Determine the (x, y) coordinate at the center of the cell enclosing the given text.  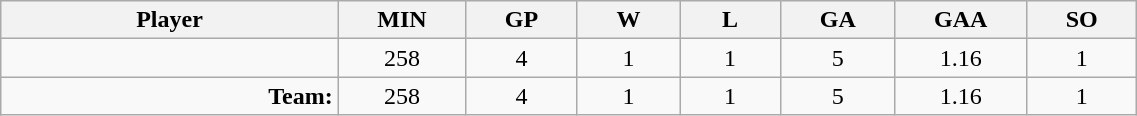
L (730, 20)
GAA (961, 20)
GA (838, 20)
GP (522, 20)
MIN (402, 20)
SO (1081, 20)
Player (170, 20)
W (628, 20)
Team: (170, 96)
